Scan for the cell matching the given text and deliver its [x, y] coordinate at center. 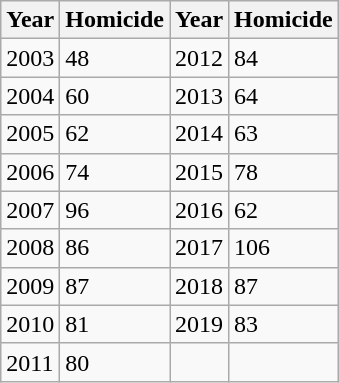
2017 [200, 248]
86 [115, 248]
2005 [30, 134]
2018 [200, 286]
2009 [30, 286]
2016 [200, 210]
2008 [30, 248]
48 [115, 58]
2006 [30, 172]
96 [115, 210]
80 [115, 362]
83 [284, 324]
63 [284, 134]
2003 [30, 58]
2019 [200, 324]
2007 [30, 210]
78 [284, 172]
64 [284, 96]
2013 [200, 96]
2010 [30, 324]
2011 [30, 362]
2015 [200, 172]
84 [284, 58]
2014 [200, 134]
60 [115, 96]
106 [284, 248]
74 [115, 172]
2004 [30, 96]
81 [115, 324]
2012 [200, 58]
